From the cell containing the given text, extract its center point as (x, y) coordinate. 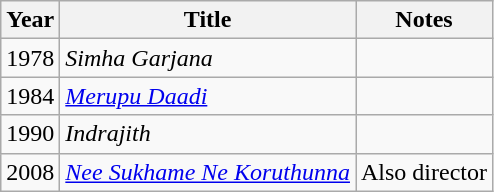
Title (208, 20)
Merupu Daadi (208, 96)
2008 (30, 172)
Year (30, 20)
1984 (30, 96)
1978 (30, 58)
Notes (424, 20)
Nee Sukhame Ne Koruthunna (208, 172)
Simha Garjana (208, 58)
1990 (30, 134)
Indrajith (208, 134)
Also director (424, 172)
